Provide the [X, Y] coordinate of the cell's center where the given text is located.  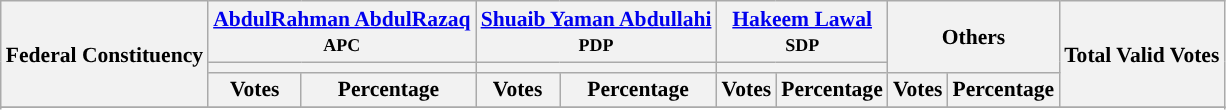
AbdulRahman AbdulRazaqAPC [342, 32]
Hakeem LawalSDP [802, 32]
Others [974, 36]
Federal Constituency [104, 54]
Total Valid Votes [1142, 54]
Shuaib Yaman AbdullahiPDP [596, 32]
